Capture the cell that displays the provided text and extract its [X, Y] central coordinate. 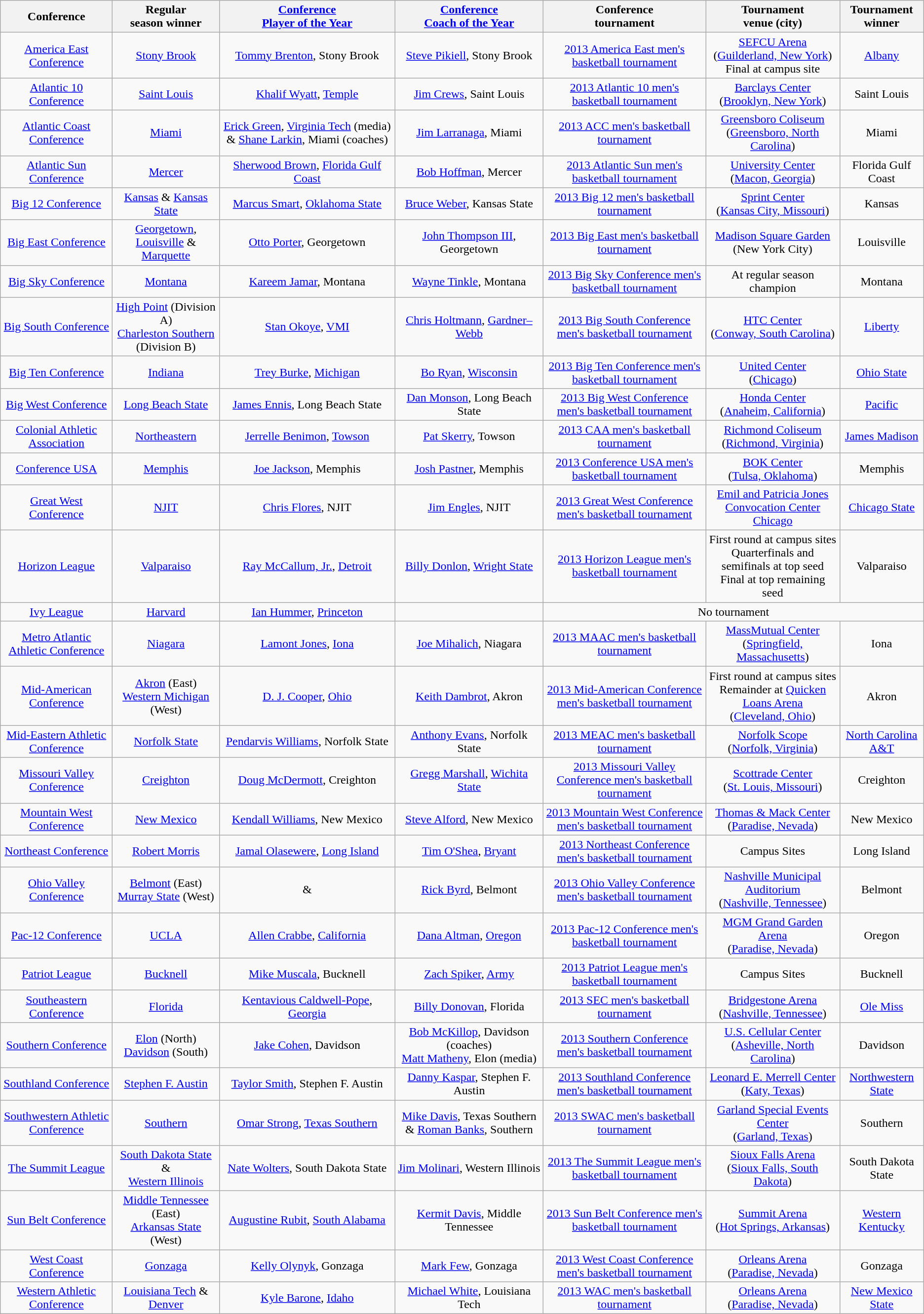
Western Kentucky [882, 1221]
Mike Muscala, Bucknell [307, 974]
Davidson [882, 1045]
Georgetown,Louisville &Marquette [166, 242]
Big Sky Conference [56, 281]
First round at campus sitesQuarterfinals and semifinals at top seedFinal at top remaining seed [773, 566]
Bob McKillop, Davidson (coaches)Matt Matheny, Elon (media) [469, 1045]
Oregon [882, 935]
Jim Engles, NJIT [469, 508]
Scottrade Center(St. Louis, Missouri) [773, 780]
Josh Pastner, Memphis [469, 468]
Billy Donovan, Florida [469, 1006]
Chicago State [882, 508]
James Madison [882, 437]
United Center(Chicago) [773, 372]
Regularseason winner [166, 17]
Belmont (East)Murray State (West) [166, 890]
South Dakota State [882, 1168]
Sprint Center(Kansas City, Missouri) [773, 203]
2013 Conference USA men's basketball tournament [625, 468]
Jim Molinari, Western Illinois [469, 1168]
Belmont [882, 890]
Great West Conference [56, 508]
2013 Southland Conference men's basketball tournament [625, 1083]
Florida [166, 1006]
John Thompson III, Georgetown [469, 242]
Bridgestone Arena(Nashville, Tennessee) [773, 1006]
Conferencetournament [625, 17]
Kendall Williams, New Mexico [307, 819]
2013 Horizon League men's basketball tournament [625, 566]
Akron (East)Western Michigan (West) [166, 696]
Anthony Evans, Norfolk State [469, 742]
2013 ACC men's basketball tournament [625, 133]
Erick Green, Virginia Tech (media) & Shane Larkin, Miami (coaches) [307, 133]
Khalif Wyatt, Temple [307, 94]
Stony Brook [166, 55]
Atlantic Sun Conference [56, 172]
Ian Hummer, Princeton [307, 612]
MGM Grand Garden Arena(Paradise, Nevada) [773, 935]
Lamont Jones, Iona [307, 644]
James Ennis, Long Beach State [307, 404]
2013 Great West Conference men's basketball tournament [625, 508]
Iona [882, 644]
2013 Missouri Valley Conference men's basketball tournament [625, 780]
Ivy League [56, 612]
Sun Belt Conference [56, 1221]
2013 The Summit League men's basketball tournament [625, 1168]
BOK Center(Tulsa, Oklahoma) [773, 468]
Pac-12 Conference [56, 935]
Pat Skerry, Towson [469, 437]
Danny Kaspar, Stephen F. Austin [469, 1083]
Florida Gulf Coast [882, 172]
Allen Crabbe, California [307, 935]
2013 Big East men's basketball tournament [625, 242]
2013 Mid-American Conference men's basketball tournament [625, 696]
The Summit League [56, 1168]
Greensboro Coliseum(Greensboro, North Carolina) [773, 133]
No tournament [733, 612]
Dan Monson, Long Beach State [469, 404]
Mark Few, Gonzaga [469, 1266]
Akron [882, 696]
Sherwood Brown, Florida Gulf Coast [307, 172]
Rick Byrd, Belmont [469, 890]
South Dakota State &Western Illinois [166, 1168]
Ole Miss [882, 1006]
Conference [56, 17]
Nate Wolters, South Dakota State [307, 1168]
Northeastern [166, 437]
Marcus Smart, Oklahoma State [307, 203]
Chris Flores, NJIT [307, 508]
Patriot League [56, 974]
Emil and Patricia Jones Convocation CenterChicago [773, 508]
Ohio State [882, 372]
Augustine Rubit, South Alabama [307, 1221]
2013 Pac-12 Conference men's basketball tournament [625, 935]
Joe Jackson, Memphis [307, 468]
SEFCU Arena(Guilderland, New York)Final at campus site [773, 55]
Bob Hoffman, Mercer [469, 172]
2013 Mountain West Conference men's basketball tournament [625, 819]
Atlantic Coast Conference [56, 133]
Big 12 Conference [56, 203]
West Coast Conference [56, 1266]
Madison Square Garden(New York City) [773, 242]
Chris Holtmann, Gardner–Webb [469, 327]
Sioux Falls Arena(Sioux Falls, South Dakota) [773, 1168]
Nashville Municipal Auditorium(Nashville, Tennessee) [773, 890]
Indiana [166, 372]
Missouri Valley Conference [56, 780]
Colonial Athletic Association [56, 437]
2013 America East men's basketball tournament [625, 55]
Kareem Jamar, Montana [307, 281]
U.S. Cellular Center(Asheville, North Carolina) [773, 1045]
At regular season champion [773, 281]
Summit Arena(Hot Springs, Arkansas) [773, 1221]
MassMutual Center(Springfield, Massachusetts) [773, 644]
Jake Cohen, Davidson [307, 1045]
Tournamentwinner [882, 17]
2013 Big West Conference men's basketball tournament [625, 404]
Billy Donlon, Wright State [469, 566]
Harvard [166, 612]
NJIT [166, 508]
ConferenceCoach of the Year [469, 17]
& [307, 890]
Garland Special Events Center(Garland, Texas) [773, 1123]
HTC Center(Conway, South Carolina) [773, 327]
High Point (Division A)Charleston Southern (Division B) [166, 327]
Richmond Coliseum(Richmond, Virginia) [773, 437]
D. J. Cooper, Ohio [307, 696]
Steve Pikiell, Stony Brook [469, 55]
Southland Conference [56, 1083]
2013 Big Ten Conference men's basketball tournament [625, 372]
Barclays Center(Brooklyn, New York) [773, 94]
Jerrelle Benimon, Towson [307, 437]
2013 Atlantic Sun men's basketball tournament [625, 172]
2013 Big Sky Conference men's basketball tournament [625, 281]
Doug McDermott, Creighton [307, 780]
Mountain West Conference [56, 819]
Atlantic 10 Conference [56, 94]
Kentavious Caldwell-Pope, Georgia [307, 1006]
Southeastern Conference [56, 1006]
2013 MEAC men's basketball tournament [625, 742]
Mid-American Conference [56, 696]
Steve Alford, New Mexico [469, 819]
Kelly Olynyk, Gonzaga [307, 1266]
Elon (North)Davidson (South) [166, 1045]
2013 Big South Conference men's basketball tournament [625, 327]
Conference USA [56, 468]
Western Athletic Conference [56, 1298]
Kermit Davis, Middle Tennessee [469, 1221]
Norfolk State [166, 742]
Stan Okoye, VMI [307, 327]
Louisiana Tech &Denver [166, 1298]
First round at campus sitesRemainder at Quicken Loans Arena(Cleveland, Ohio) [773, 696]
Middle Tennessee (East)Arkansas State (West) [166, 1221]
2013 Ohio Valley Conference men's basketball tournament [625, 890]
North Carolina A&T [882, 742]
Southwestern Athletic Conference [56, 1123]
Mercer [166, 172]
2013 MAAC men's basketball tournament [625, 644]
Long Island [882, 851]
Robert Morris [166, 851]
2013 CAA men's basketball tournament [625, 437]
Bo Ryan, Wisconsin [469, 372]
Tommy Brenton, Stony Brook [307, 55]
2013 Patriot League men's basketball tournament [625, 974]
Keith Dambrot, Akron [469, 696]
2013 Sun Belt Conference men's basketball tournament [625, 1221]
Kansas & Kansas State [166, 203]
Southern Conference [56, 1045]
Ray McCallum, Jr., Detroit [307, 566]
Mike Davis, Texas Southern & Roman Banks, Southern [469, 1123]
Big East Conference [56, 242]
Dana Altman, Oregon [469, 935]
Thomas & Mack Center(Paradise, Nevada) [773, 819]
2013 WAC men's basketball tournament [625, 1298]
Big West Conference [56, 404]
2013 Atlantic 10 men's basketball tournament [625, 94]
Northeast Conference [56, 851]
Trey Burke, Michigan [307, 372]
Long Beach State [166, 404]
Norfolk Scope(Norfolk, Virginia) [773, 742]
Niagara [166, 644]
Metro Atlantic Athletic Conference [56, 644]
Pacific [882, 404]
Taylor Smith, Stephen F. Austin [307, 1083]
Big Ten Conference [56, 372]
University Center(Macon, Georgia) [773, 172]
Big South Conference [56, 327]
Jim Crews, Saint Louis [469, 94]
UCLA [166, 935]
Horizon League [56, 566]
Michael White, Louisiana Tech [469, 1298]
Joe Mihalich, Niagara [469, 644]
Kansas [882, 203]
Tournamentvenue (city) [773, 17]
Tim O'Shea, Bryant [469, 851]
Leonard E. Merrell Center(Katy, Texas) [773, 1083]
Stephen F. Austin [166, 1083]
Jamal Olasewere, Long Island [307, 851]
Kyle Barone, Idaho [307, 1298]
2013 SEC men's basketball tournament [625, 1006]
Louisville [882, 242]
Wayne Tinkle, Montana [469, 281]
Gregg Marshall, Wichita State [469, 780]
Pendarvis Williams, Norfolk State [307, 742]
2013 West Coast Conference men's basketball tournament [625, 1266]
America East Conference [56, 55]
2013 Southern Conference men's basketball tournament [625, 1045]
Jim Larranaga, Miami [469, 133]
Northwestern State [882, 1083]
Honda Center(Anaheim, California) [773, 404]
2013 Northeast Conference men's basketball tournament [625, 851]
New Mexico State [882, 1298]
Ohio Valley Conference [56, 890]
Liberty [882, 327]
2013 Big 12 men's basketball tournament [625, 203]
2013 SWAC men's basketball tournament [625, 1123]
ConferencePlayer of the Year [307, 17]
Albany [882, 55]
Otto Porter, Georgetown [307, 242]
Zach Spiker, Army [469, 974]
Mid-Eastern Athletic Conference [56, 742]
Omar Strong, Texas Southern [307, 1123]
Bruce Weber, Kansas State [469, 203]
